Extract the [x, y] coordinate from the center of the cell holding the provided text.  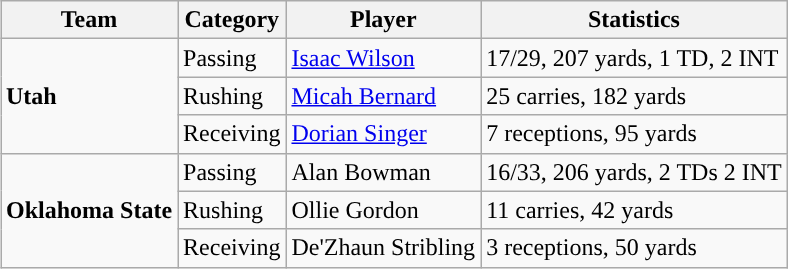
11 carries, 42 yards [634, 210]
Statistics [634, 20]
Player [384, 20]
16/33, 206 yards, 2 TDs 2 INT [634, 172]
17/29, 207 yards, 1 TD, 2 INT [634, 58]
Utah [88, 96]
Oklahoma State [88, 210]
Team [88, 20]
Ollie Gordon [384, 210]
Isaac Wilson [384, 58]
3 receptions, 50 yards [634, 248]
De'Zhaun Stribling [384, 248]
Micah Bernard [384, 96]
Alan Bowman [384, 172]
7 receptions, 95 yards [634, 134]
Category [232, 20]
25 carries, 182 yards [634, 96]
Dorian Singer [384, 134]
